From the cell containing the given text, extract its center point as (x, y) coordinate. 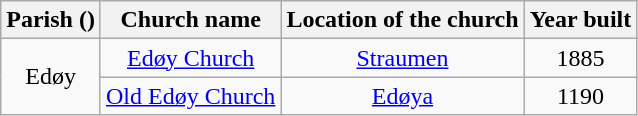
Location of the church (402, 20)
Edøy (51, 77)
1885 (580, 58)
Parish () (51, 20)
Year built (580, 20)
Straumen (402, 58)
Church name (190, 20)
Old Edøy Church (190, 96)
Edøya (402, 96)
Edøy Church (190, 58)
1190 (580, 96)
